Detect which cell encompasses the target text, then output its [X, Y] center coordinate. 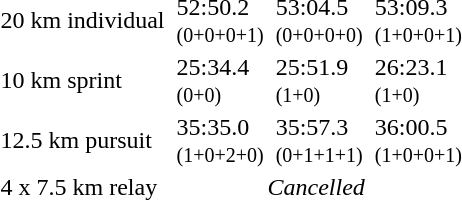
25:51.9(1+0) [319, 80]
35:35.0(1+0+2+0) [220, 140]
25:34.4(0+0) [220, 80]
35:57.3(0+1+1+1) [319, 140]
